Detect which cell encompasses the target text, then output its (X, Y) center coordinate. 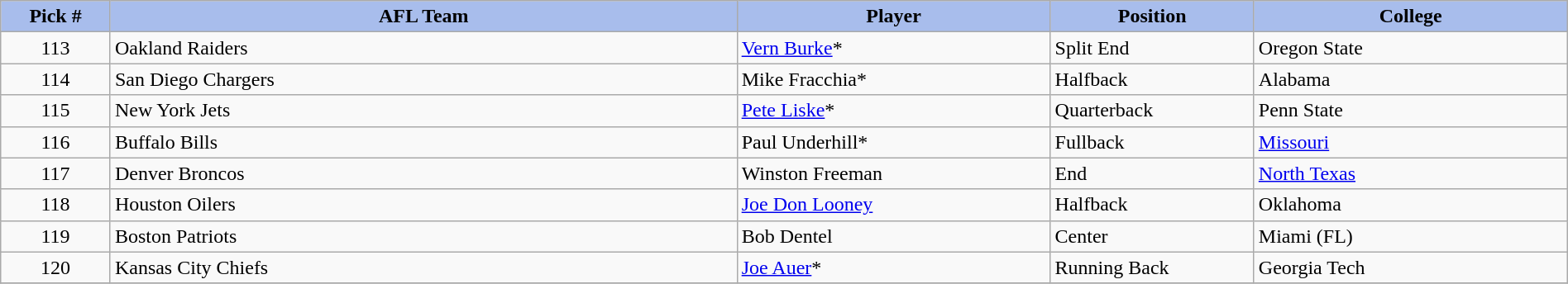
114 (56, 79)
Center (1152, 236)
Oakland Raiders (423, 48)
116 (56, 142)
118 (56, 205)
Joe Don Looney (893, 205)
Joe Auer* (893, 267)
North Texas (1411, 173)
Bob Dentel (893, 236)
Houston Oilers (423, 205)
117 (56, 173)
113 (56, 48)
Pete Liske* (893, 111)
Missouri (1411, 142)
Boston Patriots (423, 236)
Penn State (1411, 111)
San Diego Chargers (423, 79)
Running Back (1152, 267)
Kansas City Chiefs (423, 267)
119 (56, 236)
Miami (FL) (1411, 236)
120 (56, 267)
Oregon State (1411, 48)
115 (56, 111)
Vern Burke* (893, 48)
New York Jets (423, 111)
Georgia Tech (1411, 267)
College (1411, 17)
Mike Fracchia* (893, 79)
Denver Broncos (423, 173)
End (1152, 173)
Oklahoma (1411, 205)
Winston Freeman (893, 173)
Paul Underhill* (893, 142)
Player (893, 17)
Quarterback (1152, 111)
Position (1152, 17)
Fullback (1152, 142)
Buffalo Bills (423, 142)
Pick # (56, 17)
Alabama (1411, 79)
Split End (1152, 48)
AFL Team (423, 17)
